Capture the cell that displays the provided text and extract its [x, y] central coordinate. 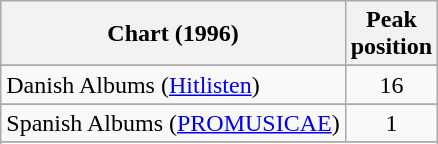
Chart (1996) [173, 34]
Spanish Albums (PROMUSICAE) [173, 123]
1 [391, 123]
Peakposition [391, 34]
Danish Albums (Hitlisten) [173, 85]
16 [391, 85]
